Provide the (x, y) coordinate of the cell's center where the given text is located.  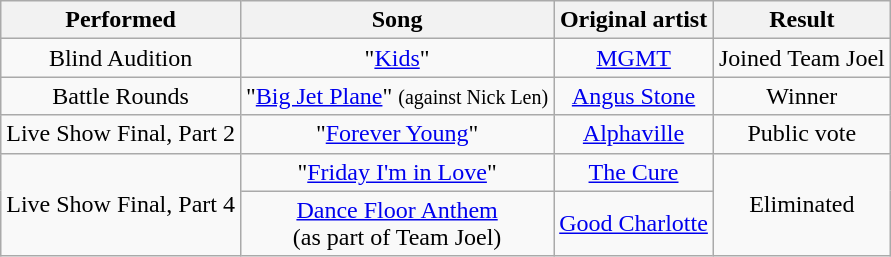
Song (396, 20)
Joined Team Joel (802, 58)
Performed (121, 20)
Blind Audition (121, 58)
"Big Jet Plane" (against Nick Len) (396, 96)
MGMT (634, 58)
Alphaville (634, 134)
Result (802, 20)
"Kids" (396, 58)
Public vote (802, 134)
The Cure (634, 172)
"Forever Young" (396, 134)
Live Show Final, Part 2 (121, 134)
Winner (802, 96)
Angus Stone (634, 96)
Battle Rounds (121, 96)
Eliminated (802, 204)
"Friday I'm in Love" (396, 172)
Original artist (634, 20)
Dance Floor Anthem(as part of Team Joel) (396, 224)
Live Show Final, Part 4 (121, 204)
Good Charlotte (634, 224)
